Pinpoint the cell where the given text exists, returning its [X, Y] midpoint coordinate. 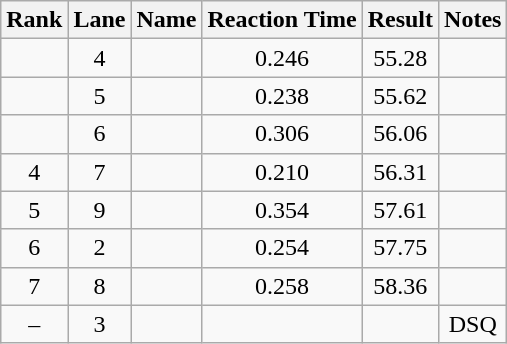
58.36 [400, 286]
Name [166, 20]
0.210 [282, 172]
57.61 [400, 210]
0.238 [282, 96]
0.354 [282, 210]
Rank [34, 20]
0.306 [282, 134]
0.246 [282, 58]
Notes [473, 20]
0.258 [282, 286]
9 [100, 210]
DSQ [473, 324]
55.62 [400, 96]
Lane [100, 20]
Result [400, 20]
56.31 [400, 172]
55.28 [400, 58]
Reaction Time [282, 20]
3 [100, 324]
56.06 [400, 134]
57.75 [400, 248]
2 [100, 248]
8 [100, 286]
0.254 [282, 248]
– [34, 324]
